Locate the cell with the specified text and output its (X, Y) center coordinate. 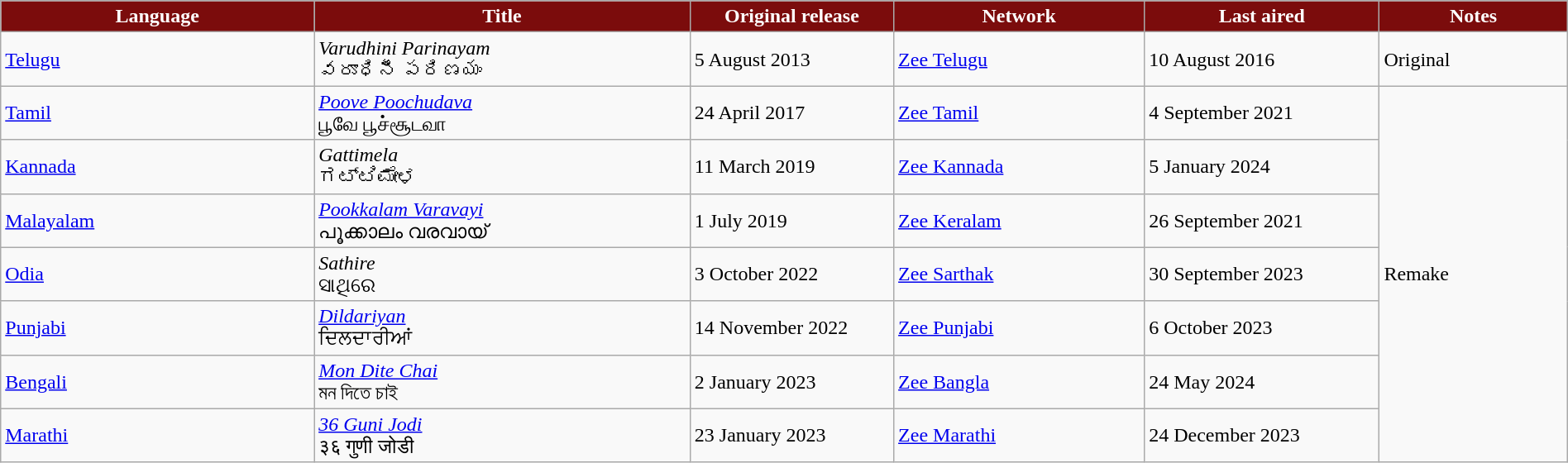
24 December 2023 (1262, 435)
Odia (157, 274)
Poove Poochudava பூவே பூச்சூடவா (503, 112)
Network (1019, 17)
Zee Sarthak (1019, 274)
Marathi (157, 435)
Sathire ସାଥିରେ (503, 274)
14 November 2022 (791, 327)
Language (157, 17)
Pookkalam Varavayi പൂക്കാലം വരവായ് (503, 220)
Last aired (1262, 17)
Original release (791, 17)
Mon Dite Chai মন দিতে চাই (503, 382)
36 Guni Jodi ३६ गुणी जोडी (503, 435)
Zee Keralam (1019, 220)
Zee Punjabi (1019, 327)
1 July 2019 (791, 220)
Zee Marathi (1019, 435)
Tamil (157, 112)
5 August 2013 (791, 60)
Notes (1474, 17)
Kannada (157, 167)
26 September 2021 (1262, 220)
Punjabi (157, 327)
Original (1474, 60)
24 May 2024 (1262, 382)
5 January 2024 (1262, 167)
23 January 2023 (791, 435)
Title (503, 17)
3 October 2022 (791, 274)
Malayalam (157, 220)
Bengali (157, 382)
11 March 2019 (791, 167)
6 October 2023 (1262, 327)
Zee Kannada (1019, 167)
Dildariyan ਦਿਲਦਾਰੀਆਂ (503, 327)
Zee Tamil (1019, 112)
10 August 2016 (1262, 60)
Varudhini Parinayam వరూధినీ పరిణయం (503, 60)
Gattimela ಗಟ್ಟಿಮೇಳ (503, 167)
Zee Bangla (1019, 382)
Remake (1474, 274)
Zee Telugu (1019, 60)
24 April 2017 (791, 112)
2 January 2023 (791, 382)
Telugu (157, 60)
4 September 2021 (1262, 112)
30 September 2023 (1262, 274)
